Identify which cell holds the provided text, then report its (x, y) central coordinate. 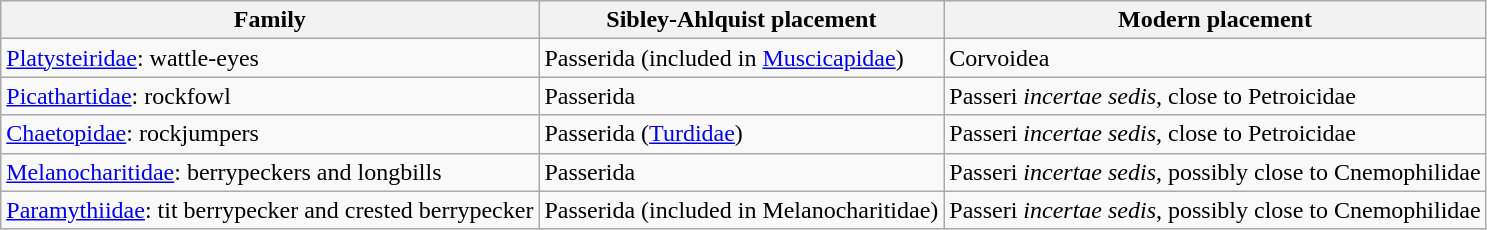
Picathartidae: rockfowl (270, 96)
Sibley-Ahlquist placement (742, 20)
Melanocharitidae: berrypeckers and longbills (270, 172)
Passerida (Turdidae) (742, 134)
Passerida (included in Muscicapidae) (742, 58)
Family (270, 20)
Chaetopidae: rockjumpers (270, 134)
Passerida (included in Melanocharitidae) (742, 210)
Platysteiridae: wattle-eyes (270, 58)
Corvoidea (1215, 58)
Modern placement (1215, 20)
Paramythiidae: tit berrypecker and crested berrypecker (270, 210)
